Return the [X, Y] coordinate for the center point of the cell that contains the specified text.  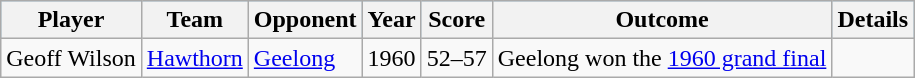
Hawthorn [194, 58]
Player [72, 20]
Geoff Wilson [72, 58]
Outcome [662, 20]
52–57 [456, 58]
1960 [392, 58]
Year [392, 20]
Opponent [305, 20]
Details [873, 20]
Geelong won the 1960 grand final [662, 58]
Geelong [305, 58]
Score [456, 20]
Team [194, 20]
